Pinpoint the cell where the given text exists, returning its (X, Y) midpoint coordinate. 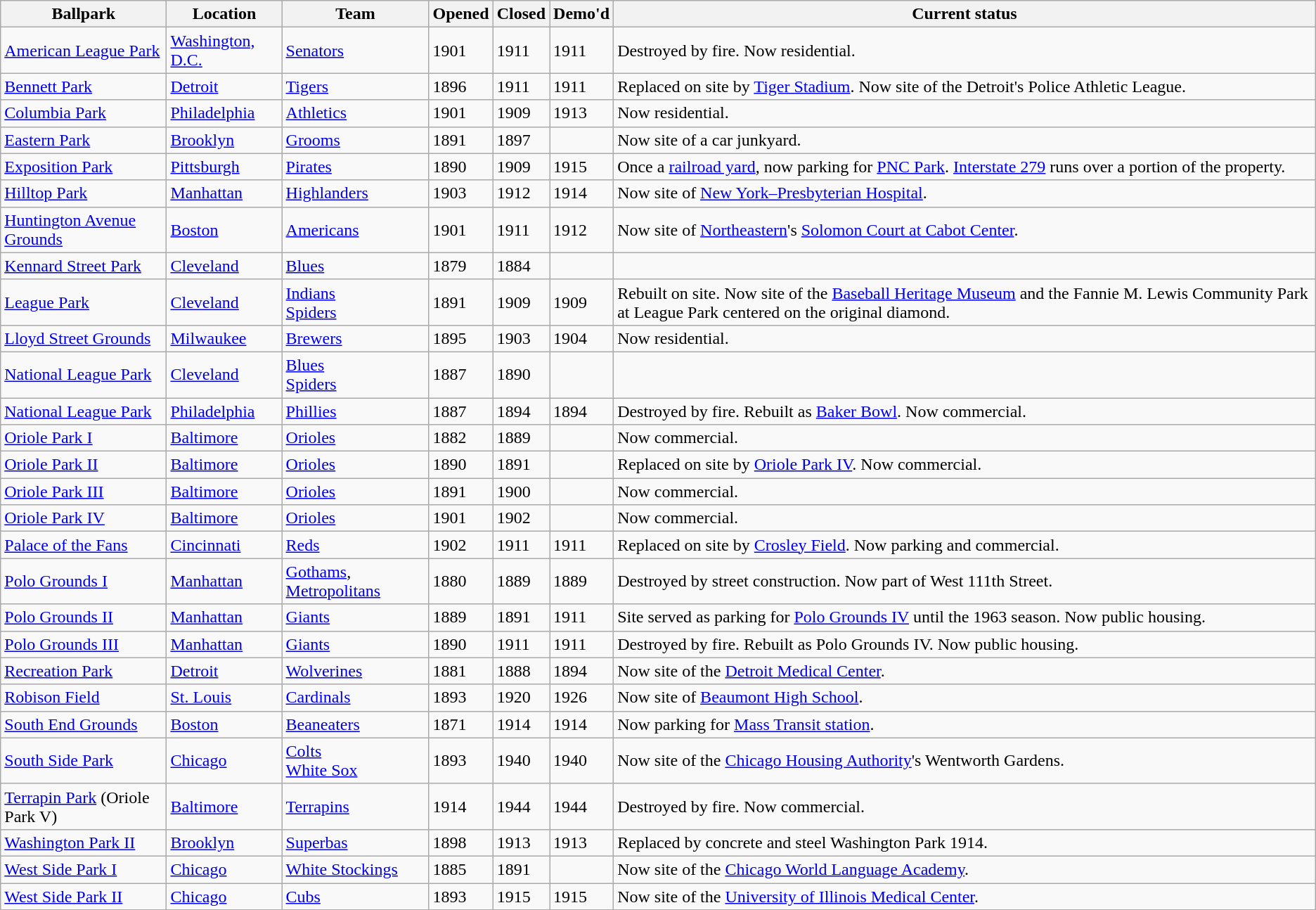
Oriole Park III (84, 492)
Senators (356, 51)
Exposition Park (84, 167)
Gothams, Metropolitans (356, 581)
Now site of the Detroit Medical Center. (965, 671)
South Side Park (84, 761)
Replaced on site by Oriole Park IV. Now commercial. (965, 465)
Now parking for Mass Transit station. (965, 724)
Hilltop Park (84, 193)
1884 (521, 266)
Pirates (356, 167)
White Stockings (356, 869)
1881 (461, 671)
Now site of the Chicago Housing Authority's Wentworth Gardens. (965, 761)
Washington, D.C. (224, 51)
1900 (521, 492)
Kennard Street Park (84, 266)
Terrapins (356, 806)
Current status (965, 14)
Rebuilt on site. Now site of the Baseball Heritage Museum and the Fannie M. Lewis Community Park at League Park centered on the original diamond. (965, 302)
Tigers (356, 86)
Polo Grounds II (84, 617)
Robison Field (84, 698)
Reds (356, 545)
Location (224, 14)
1896 (461, 86)
IndiansSpiders (356, 302)
Now site of the Chicago World Language Academy. (965, 869)
Terrapin Park (Oriole Park V) (84, 806)
Recreation Park (84, 671)
Oriole Park I (84, 438)
Huntington Avenue Grounds (84, 229)
Cincinnati (224, 545)
Site served as parking for Polo Grounds IV until the 1963 season. Now public housing. (965, 617)
West Side Park I (84, 869)
Now site of Beaumont High School. (965, 698)
Now site of the University of Illinois Medical Center. (965, 897)
1920 (521, 698)
West Side Park II (84, 897)
Athletics (356, 113)
Replaced on site by Tiger Stadium. Now site of the Detroit's Police Athletic League. (965, 86)
Bennett Park (84, 86)
Beaneaters (356, 724)
Oriole Park IV (84, 518)
Polo Grounds III (84, 644)
Replaced by concrete and steel Washington Park 1914. (965, 842)
Destroyed by fire. Rebuilt as Polo Grounds IV. Now public housing. (965, 644)
Wolverines (356, 671)
Grooms (356, 140)
Americans (356, 229)
Cardinals (356, 698)
Team (356, 14)
Blues (356, 266)
Destroyed by fire. Now commercial. (965, 806)
1880 (461, 581)
Now site of a car junkyard. (965, 140)
Milwaukee (224, 338)
Now site of New York–Presbyterian Hospital. (965, 193)
Demo'd (582, 14)
Once a railroad yard, now parking for PNC Park. Interstate 279 runs over a portion of the property. (965, 167)
South End Grounds (84, 724)
1926 (582, 698)
Replaced on site by Crosley Field. Now parking and commercial. (965, 545)
Now site of Northeastern's Solomon Court at Cabot Center. (965, 229)
1885 (461, 869)
Brewers (356, 338)
ColtsWhite Sox (356, 761)
1895 (461, 338)
Highlanders (356, 193)
BluesSpiders (356, 374)
Opened (461, 14)
League Park (84, 302)
Oriole Park II (84, 465)
1898 (461, 842)
American League Park (84, 51)
Destroyed by fire. Rebuilt as Baker Bowl. Now commercial. (965, 411)
1897 (521, 140)
Closed (521, 14)
1871 (461, 724)
Palace of the Fans (84, 545)
St. Louis (224, 698)
1882 (461, 438)
Destroyed by street construction. Now part of West 111th Street. (965, 581)
Eastern Park (84, 140)
Lloyd Street Grounds (84, 338)
Superbas (356, 842)
Ballpark (84, 14)
Phillies (356, 411)
1904 (582, 338)
Polo Grounds I (84, 581)
Destroyed by fire. Now residential. (965, 51)
1879 (461, 266)
Pittsburgh (224, 167)
Washington Park II (84, 842)
Cubs (356, 897)
Columbia Park (84, 113)
1888 (521, 671)
